For the text-containing cell, return its midpoint in (x, y) coordinate format. 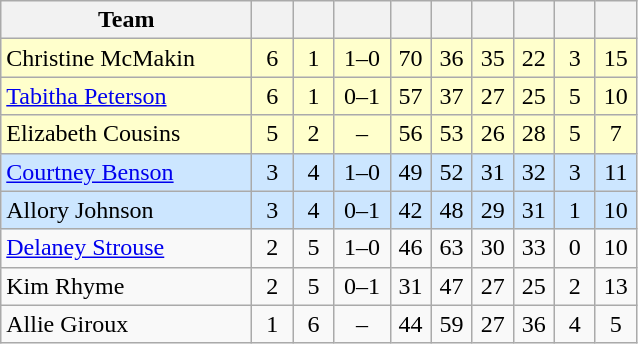
53 (452, 134)
Tabitha Peterson (126, 96)
56 (410, 134)
15 (616, 58)
33 (534, 248)
Christine McMakin (126, 58)
28 (534, 134)
48 (452, 210)
Allory Johnson (126, 210)
63 (452, 248)
30 (492, 248)
47 (452, 286)
46 (410, 248)
Elizabeth Cousins (126, 134)
70 (410, 58)
22 (534, 58)
Delaney Strouse (126, 248)
57 (410, 96)
26 (492, 134)
Courtney Benson (126, 172)
42 (410, 210)
37 (452, 96)
52 (452, 172)
49 (410, 172)
13 (616, 286)
Allie Giroux (126, 324)
44 (410, 324)
11 (616, 172)
Team (126, 20)
59 (452, 324)
29 (492, 210)
32 (534, 172)
0 (574, 248)
Kim Rhyme (126, 286)
35 (492, 58)
7 (616, 134)
